Determine the [X, Y] coordinate at the center of the cell enclosing the given text.  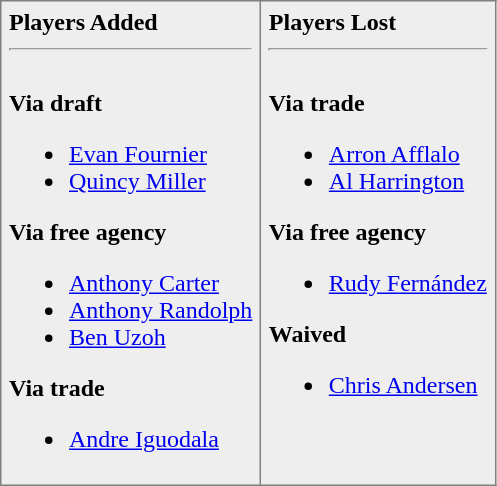
Players Added Via draftEvan FournierQuincy MillerVia free agencyAnthony Carter Anthony RandolphBen Uzoh Via tradeAndre Iguodala [131, 243]
Players Lost Via tradeArron AfflaloAl HarringtonVia free agencyRudy FernándezWaivedChris Andersen [378, 243]
